Identify which cell holds the provided text, then report its (X, Y) central coordinate. 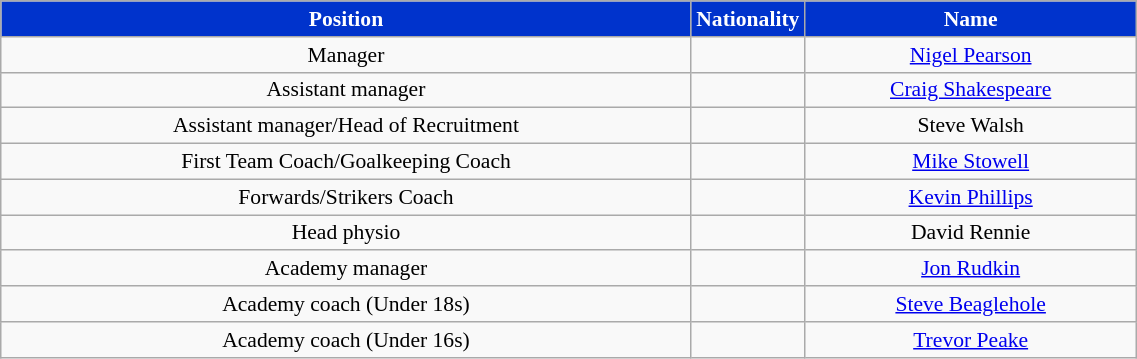
Name (970, 19)
Jon Rudkin (970, 269)
Steve Beaglehole (970, 304)
Nigel Pearson (970, 55)
Forwards/Strikers Coach (346, 197)
Craig Shakespeare (970, 90)
Academy coach (Under 18s) (346, 304)
Kevin Phillips (970, 197)
Nationality (748, 19)
Academy manager (346, 269)
Assistant manager/Head of Recruitment (346, 126)
Head physio (346, 233)
Trevor Peake (970, 340)
Manager (346, 55)
David Rennie (970, 233)
Steve Walsh (970, 126)
Mike Stowell (970, 162)
First Team Coach/Goalkeeping Coach (346, 162)
Position (346, 19)
Assistant manager (346, 90)
Academy coach (Under 16s) (346, 340)
